Locate the cell with the specified text and output its [x, y] center coordinate. 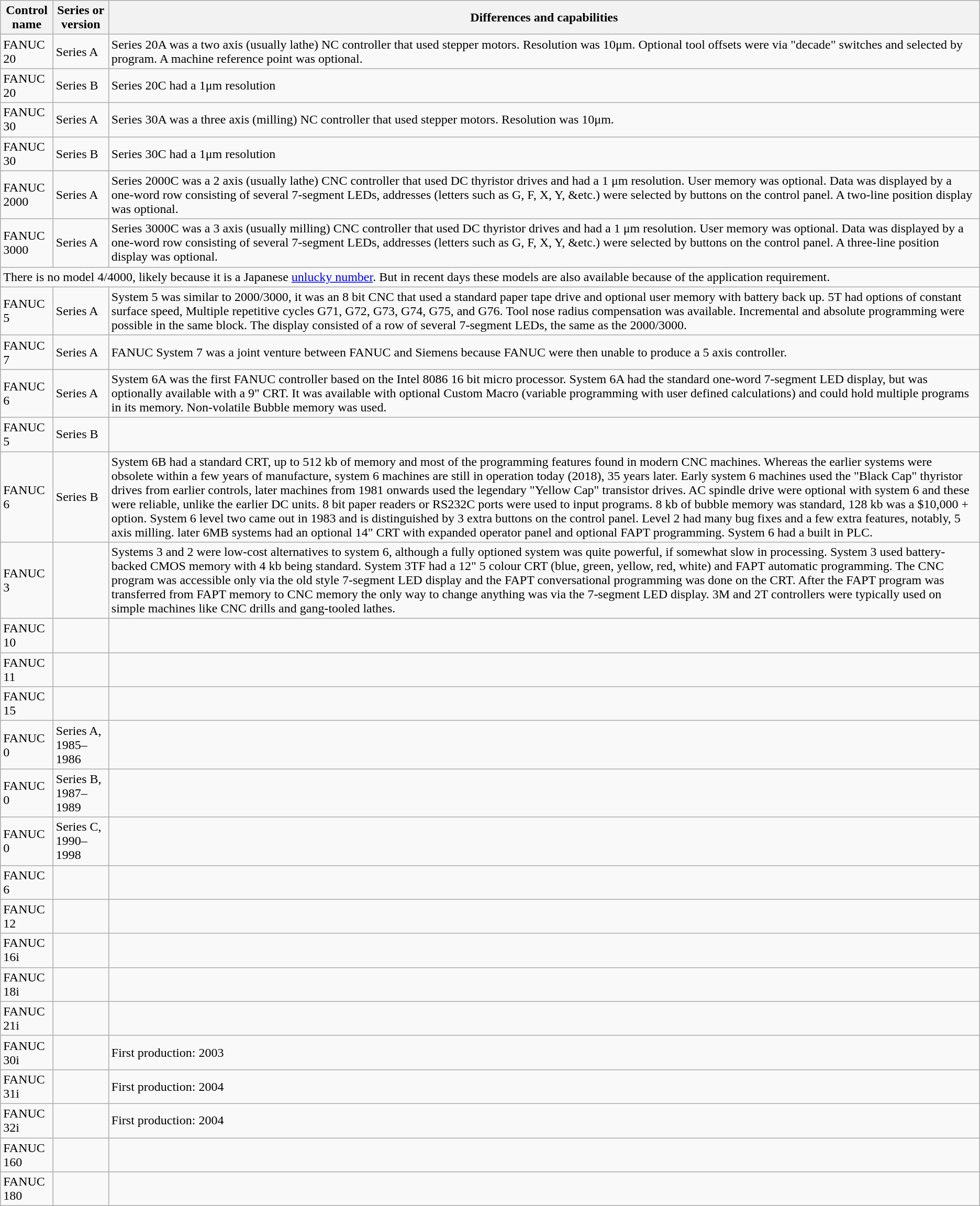
Series C, 1990–1998 [81, 841]
FANUC 30i [27, 1052]
FANUC 15 [27, 703]
Control name [27, 18]
FANUC 10 [27, 635]
Series B, 1987–1989 [81, 793]
FANUC 3 [27, 580]
FANUC System 7 was a joint venture between FANUC and Siemens because FANUC were then unable to produce a 5 axis controller. [544, 352]
FANUC 7 [27, 352]
FANUC 11 [27, 670]
FANUC 12 [27, 916]
FANUC 31i [27, 1087]
Series A, 1985–1986 [81, 745]
FANUC 3000 [27, 243]
Series or version [81, 18]
FANUC 16i [27, 951]
Series 20C had a 1μm resolution [544, 86]
Series 30C had a 1μm resolution [544, 154]
Series 30A was a three axis (milling) NC controller that used stepper motors. Resolution was 10μm. [544, 119]
FANUC 18i [27, 984]
FANUC 160 [27, 1155]
FANUC 2000 [27, 195]
FANUC 180 [27, 1189]
First production: 2003 [544, 1052]
FANUC 21i [27, 1019]
Differences and capabilities [544, 18]
FANUC 32i [27, 1120]
